Output the (X, Y) coordinate of the center of the cell containing the given text.  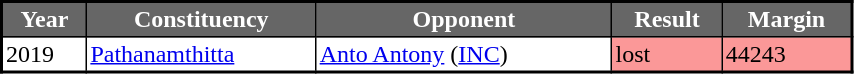
Result (667, 20)
Constituency (202, 20)
44243 (787, 54)
Opponent (464, 20)
Year (44, 20)
2019 (44, 54)
Anto Antony (INC) (464, 54)
Margin (787, 20)
Pathanamthitta (202, 54)
lost (667, 54)
